Output the (x, y) coordinate of the center of the cell containing the given text.  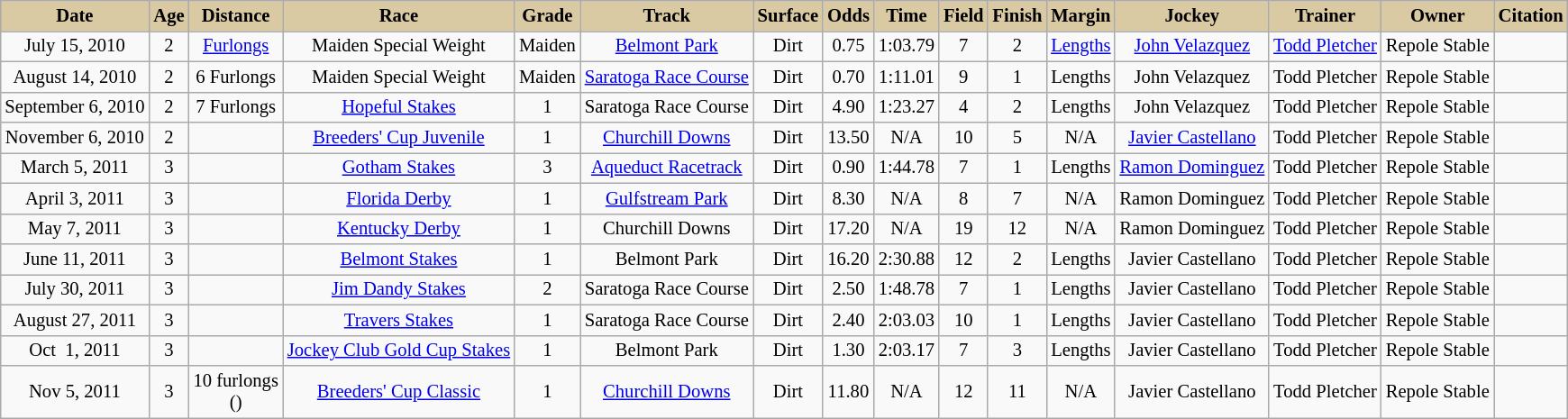
May 7, 2011 (74, 229)
Travers Stakes (398, 320)
Owner (1438, 15)
Field (963, 15)
Grade (548, 15)
August 27, 2011 (74, 320)
November 6, 2010 (74, 138)
Trainer (1325, 15)
10 furlongs() (236, 392)
1:11.01 (907, 77)
17.20 (849, 229)
2:03.17 (907, 351)
Aqueduct Racetrack (667, 168)
July 15, 2010 (74, 46)
7 Furlongs (236, 107)
Oct 1, 2011 (74, 351)
Finish (1016, 15)
2:03.03 (907, 320)
June 11, 2011 (74, 259)
July 30, 2011 (74, 289)
1:03.79 (907, 46)
8.30 (849, 198)
August 14, 2010 (74, 77)
Age (169, 15)
Track (667, 15)
1.30 (849, 351)
11.80 (849, 392)
Hopeful Stakes (398, 107)
Distance (236, 15)
1:44.78 (907, 168)
16.20 (849, 259)
0.70 (849, 77)
19 (963, 229)
April 3, 2011 (74, 198)
Citation (1531, 15)
Breeders' Cup Classic (398, 392)
2:30.88 (907, 259)
9 (963, 77)
5 (1016, 138)
Nov 5, 2011 (74, 392)
Breeders' Cup Juvenile (398, 138)
2.50 (849, 289)
Furlongs (236, 46)
Kentucky Derby (398, 229)
4 (963, 107)
13.50 (849, 138)
Odds (849, 15)
Date (74, 15)
March 5, 2011 (74, 168)
6 Furlongs (236, 77)
Gotham Stakes (398, 168)
Surface (788, 15)
Florida Derby (398, 198)
Margin (1080, 15)
Belmont Stakes (398, 259)
Race (398, 15)
11 (1016, 392)
Gulfstream Park (667, 198)
0.90 (849, 168)
0.75 (849, 46)
1:48.78 (907, 289)
September 6, 2010 (74, 107)
Jockey (1191, 15)
2.40 (849, 320)
Time (907, 15)
8 (963, 198)
4.90 (849, 107)
Jim Dandy Stakes (398, 289)
1:23.27 (907, 107)
Jockey Club Gold Cup Stakes (398, 351)
